Output the (x, y) coordinate of the center of the cell containing the given text.  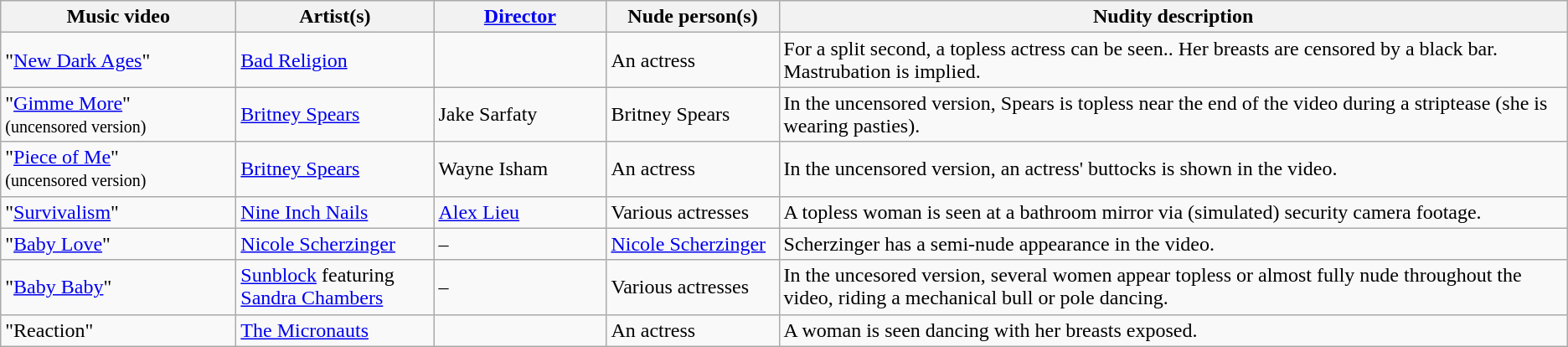
Nudity description (1173, 17)
In the uncensored version, Spears is topless near the end of the video during a striptease (she is wearing pasties). (1173, 114)
Jake Sarfaty (520, 114)
The Micronauts (335, 330)
Sunblock featuring Sandra Chambers (335, 287)
In the uncensored version, an actress' buttocks is shown in the video. (1173, 169)
Wayne Isham (520, 169)
"Reaction" (119, 330)
Artist(s) (335, 17)
For a split second, a topless actress can be seen.. Her breasts are censored by a black bar. Mastrubation is implied. (1173, 60)
Director (520, 17)
"Gimme More" (uncensored version) (119, 114)
In the uncesored version, several women appear topless or almost fully nude throughout the video, riding a mechanical bull or pole dancing. (1173, 287)
"Piece of Me" (uncensored version) (119, 169)
"New Dark Ages" (119, 60)
"Baby Love" (119, 244)
Scherzinger has a semi-nude appearance in the video. (1173, 244)
Nude person(s) (693, 17)
"Baby Baby" (119, 287)
A woman is seen dancing with her breasts exposed. (1173, 330)
Music video (119, 17)
Bad Religion (335, 60)
Alex Lieu (520, 212)
"Survivalism" (119, 212)
A topless woman is seen at a bathroom mirror via (simulated) security camera footage. (1173, 212)
Nine Inch Nails (335, 212)
